Return the (X, Y) coordinate for the center point of the cell that contains the specified text.  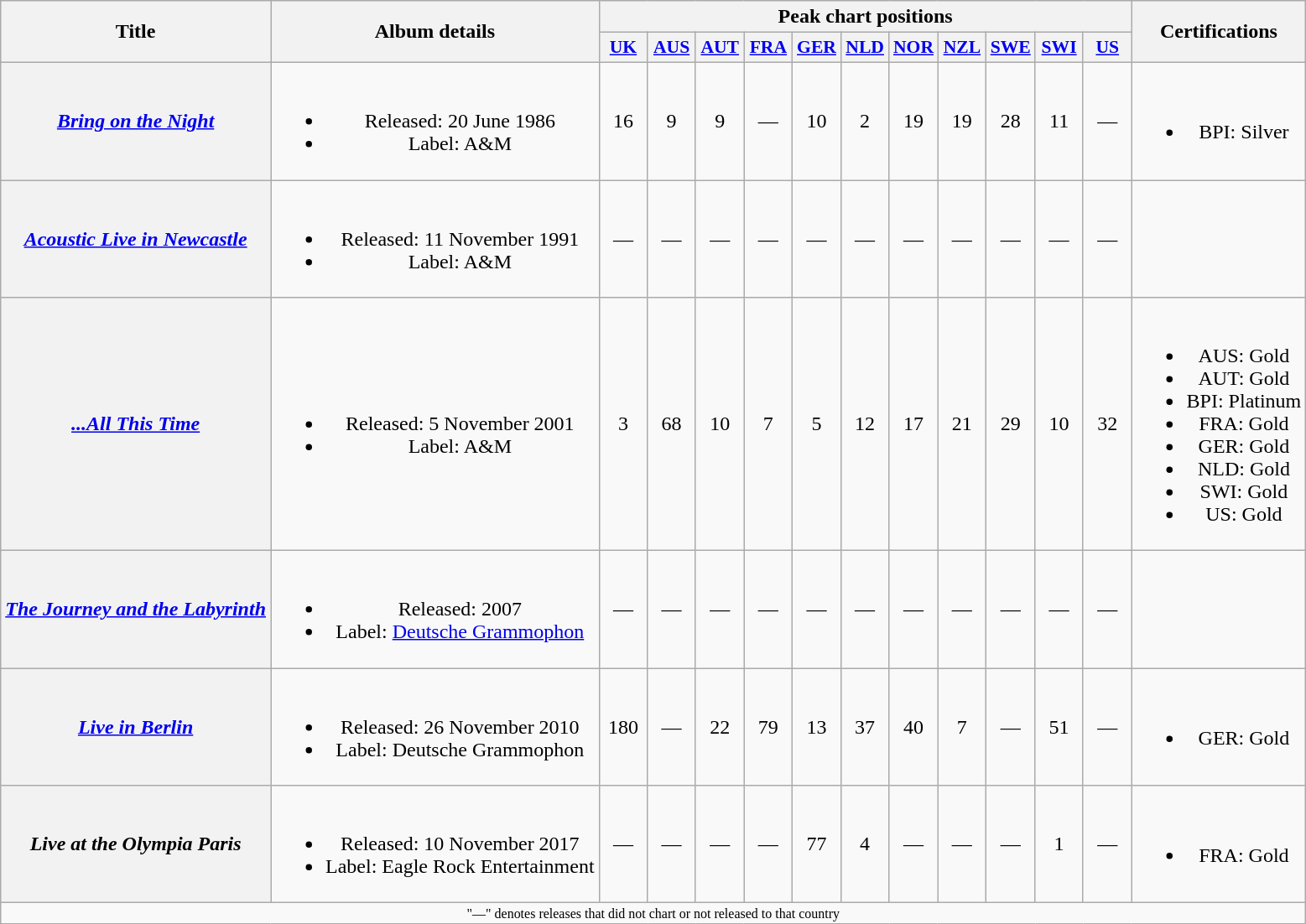
GER: Gold (1219, 727)
5 (817, 424)
4 (865, 844)
Live at the Olympia Paris (136, 844)
28 (1011, 121)
AUT (720, 48)
Title (136, 32)
77 (817, 844)
12 (865, 424)
Live in Berlin (136, 727)
AUS: GoldAUT: GoldBPI: PlatinumFRA: GoldGER: GoldNLD: GoldSWI: GoldUS: Gold (1219, 424)
Released: 5 November 2001Label: A&M (435, 424)
SWI (1059, 48)
SWE (1011, 48)
The Journey and the Labyrinth (136, 610)
UK (623, 48)
180 (623, 727)
11 (1059, 121)
21 (962, 424)
51 (1059, 727)
17 (913, 424)
79 (768, 727)
13 (817, 727)
22 (720, 727)
Released: 11 November 1991Label: A&M (435, 238)
Released: 26 November 2010Label: Deutsche Grammophon (435, 727)
Released: 2007Label: Deutsche Grammophon (435, 610)
Released: 20 June 1986Label: A&M (435, 121)
32 (1107, 424)
GER (817, 48)
NZL (962, 48)
Acoustic Live in Newcastle (136, 238)
1 (1059, 844)
37 (865, 727)
FRA: Gold (1219, 844)
Bring on the Night (136, 121)
3 (623, 424)
US (1107, 48)
68 (672, 424)
NOR (913, 48)
16 (623, 121)
AUS (672, 48)
Peak chart positions (866, 17)
Certifications (1219, 32)
NLD (865, 48)
2 (865, 121)
Released: 10 November 2017Label: Eagle Rock Entertainment (435, 844)
"—" denotes releases that did not chart or not released to that country (653, 913)
40 (913, 727)
FRA (768, 48)
...All This Time (136, 424)
Album details (435, 32)
29 (1011, 424)
BPI: Silver (1219, 121)
